Determine the [X, Y] coordinate at the center of the cell enclosing the given text.  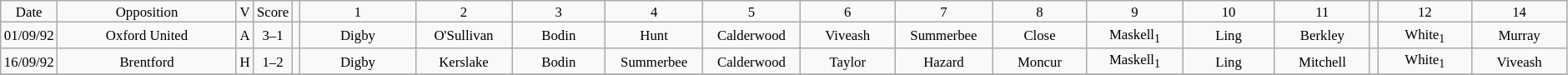
11 [1322, 12]
Close [1039, 35]
3 [559, 12]
Brentford [147, 62]
2 [464, 12]
Taylor [847, 62]
1–2 [273, 62]
01/09/92 [29, 35]
Oxford United [147, 35]
3–1 [273, 35]
Moncur [1039, 62]
Mitchell [1322, 62]
10 [1229, 12]
O'Sullivan [464, 35]
9 [1134, 12]
Opposition [147, 12]
8 [1039, 12]
Berkley [1322, 35]
4 [654, 12]
A [244, 35]
Kerslake [464, 62]
Date [29, 12]
14 [1520, 12]
16/09/92 [29, 62]
H [244, 62]
Score [273, 12]
V [244, 12]
7 [944, 12]
6 [847, 12]
1 [358, 12]
Hazard [944, 62]
12 [1425, 12]
Hunt [654, 35]
Murray [1520, 35]
5 [752, 12]
